Search for the cell housing the specified text and yield its [x, y] center coordinate. 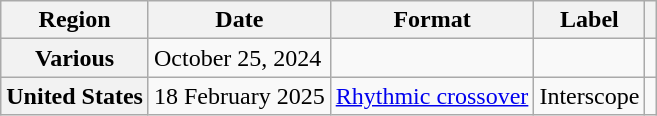
Date [239, 20]
United States [75, 96]
Various [75, 58]
Rhythmic crossover [432, 96]
October 25, 2024 [239, 58]
18 February 2025 [239, 96]
Format [432, 20]
Region [75, 20]
Interscope [590, 96]
Label [590, 20]
